Search for the cell housing the specified text and yield its (x, y) center coordinate. 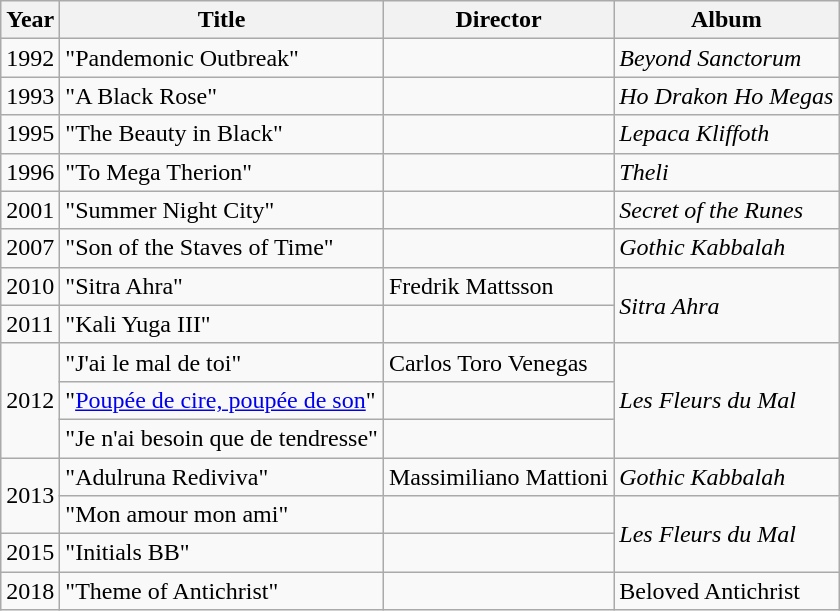
1993 (30, 96)
"Mon amour mon ami" (222, 515)
Massimiliano Mattioni (498, 477)
Director (498, 20)
Ho Drakon Ho Megas (726, 96)
2001 (30, 210)
2012 (30, 400)
1996 (30, 172)
2011 (30, 324)
"A Black Rose" (222, 96)
2015 (30, 553)
"To Mega Therion" (222, 172)
Carlos Toro Venegas (498, 362)
Fredrik Mattsson (498, 286)
Title (222, 20)
Sitra Ahra (726, 305)
Album (726, 20)
Beloved Antichrist (726, 591)
Theli (726, 172)
Secret of the Runes (726, 210)
"Kali Yuga III" (222, 324)
2013 (30, 496)
"Theme of Antichrist" (222, 591)
"The Beauty in Black" (222, 134)
Lepaca Kliffoth (726, 134)
1992 (30, 58)
2007 (30, 248)
"Poupée de cire, poupée de son" (222, 400)
1995 (30, 134)
"Sitra Ahra" (222, 286)
"Summer Night City" (222, 210)
2018 (30, 591)
2010 (30, 286)
"Je n'ai besoin que de tendresse" (222, 438)
Year (30, 20)
"Adulruna Rediviva" (222, 477)
"Pandemonic Outbreak" (222, 58)
"Son of the Staves of Time" (222, 248)
"Initials BB" (222, 553)
"J'ai le mal de toi" (222, 362)
Beyond Sanctorum (726, 58)
